Search for the cell housing the specified text and yield its [X, Y] center coordinate. 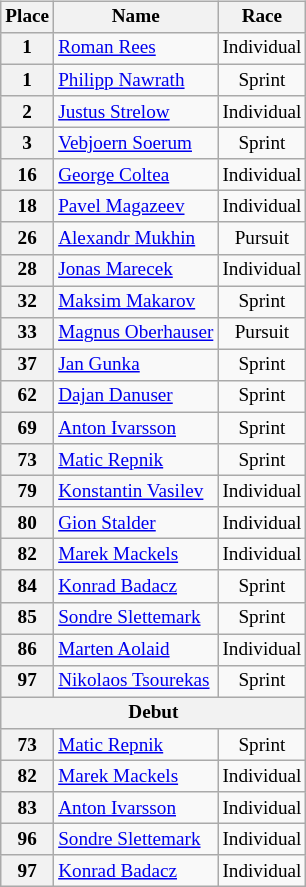
37 [28, 365]
George Coltea [136, 175]
Konstantin Vasilev [136, 492]
85 [28, 618]
96 [28, 840]
Vebjoern Soerum [136, 144]
Roman Rees [136, 49]
Magnus Oberhauser [136, 333]
Gion Stalder [136, 523]
Pavel Magazeev [136, 207]
Dajan Danuser [136, 397]
Race [262, 17]
80 [28, 523]
79 [28, 492]
2 [28, 112]
84 [28, 586]
Nikolaos Tsourekas [136, 681]
Debut [154, 713]
Alexandr Mukhin [136, 238]
83 [28, 808]
Jan Gunka [136, 365]
28 [28, 270]
Marten Aolaid [136, 650]
Justus Strelow [136, 112]
18 [28, 207]
32 [28, 302]
26 [28, 238]
16 [28, 175]
33 [28, 333]
Jonas Marecek [136, 270]
3 [28, 144]
Name [136, 17]
Place [28, 17]
62 [28, 397]
Philipp Nawrath [136, 80]
86 [28, 650]
69 [28, 428]
Maksim Makarov [136, 302]
